Provide the [x, y] coordinate of the cell's center where the given text is located.  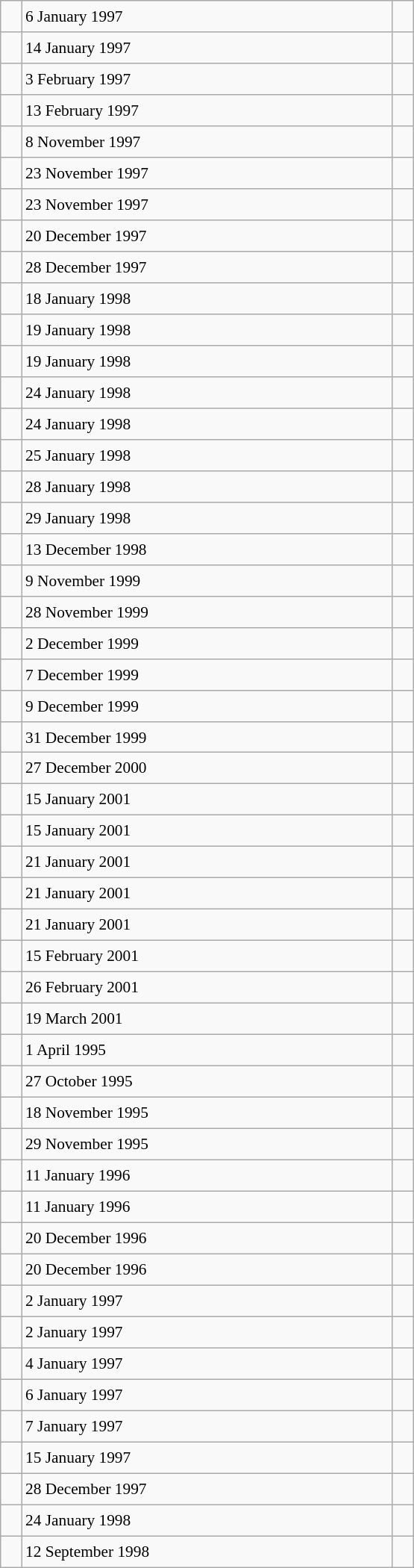
19 March 2001 [207, 1019]
28 November 1999 [207, 612]
29 January 1998 [207, 517]
15 February 2001 [207, 956]
27 October 1995 [207, 1082]
3 February 1997 [207, 79]
7 January 1997 [207, 1426]
7 December 1999 [207, 674]
31 December 1999 [207, 737]
26 February 2001 [207, 988]
12 September 1998 [207, 1552]
9 December 1999 [207, 706]
18 November 1995 [207, 1113]
20 December 1997 [207, 236]
28 January 1998 [207, 486]
27 December 2000 [207, 768]
13 February 1997 [207, 111]
13 December 1998 [207, 549]
25 January 1998 [207, 455]
8 November 1997 [207, 142]
15 January 1997 [207, 1457]
4 January 1997 [207, 1363]
18 January 1998 [207, 299]
2 December 1999 [207, 643]
9 November 1999 [207, 580]
14 January 1997 [207, 48]
29 November 1995 [207, 1144]
1 April 1995 [207, 1051]
